Locate the cell with the specified text and output its [x, y] center coordinate. 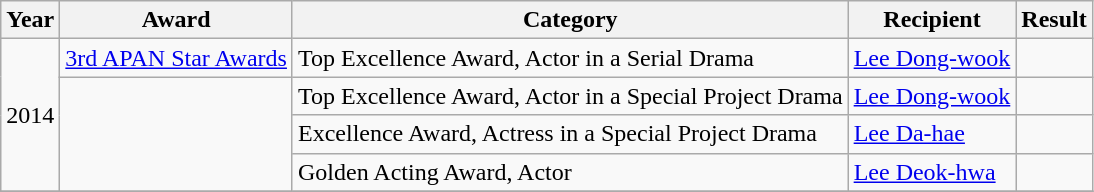
Lee Deok-hwa [932, 172]
Top Excellence Award, Actor in a Serial Drama [570, 58]
Category [570, 20]
Award [176, 20]
Excellence Award, Actress in a Special Project Drama [570, 134]
Recipient [932, 20]
Year [30, 20]
Golden Acting Award, Actor [570, 172]
Result [1054, 20]
3rd APAN Star Awards [176, 58]
Top Excellence Award, Actor in a Special Project Drama [570, 96]
Lee Da-hae [932, 134]
2014 [30, 115]
